Return the (X, Y) coordinate for the center point of the cell that contains the specified text.  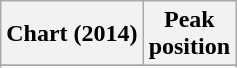
Chart (2014) (72, 34)
Peakposition (189, 34)
